Locate the cell with the specified text and output its (x, y) center coordinate. 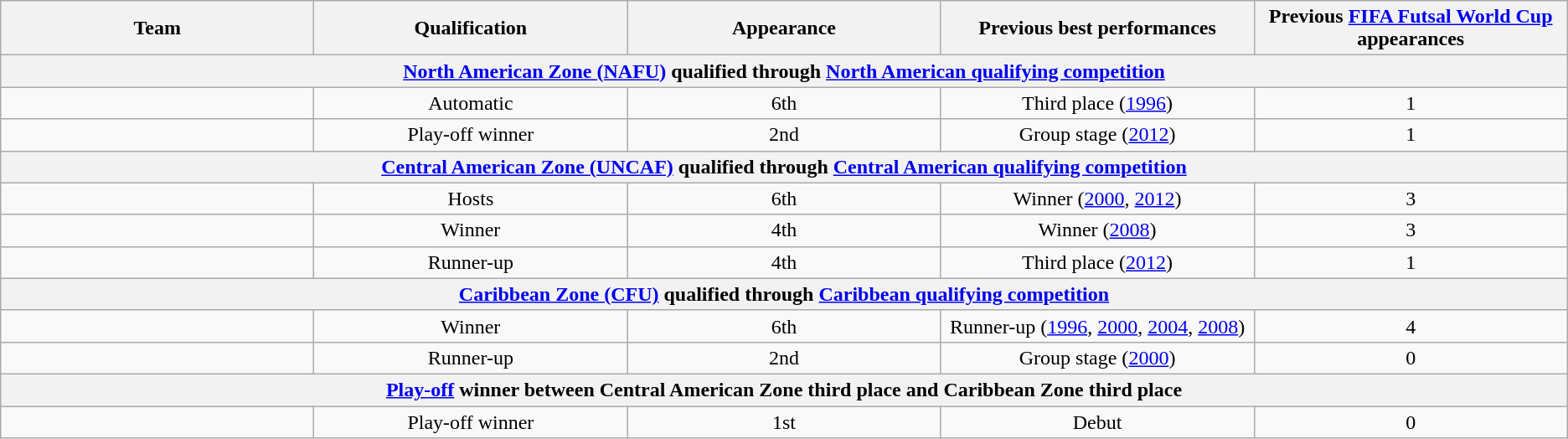
Previous best performances (1097, 28)
4 (1411, 326)
Team (157, 28)
1st (784, 421)
Previous FIFA Futsal World Cup appearances (1411, 28)
North American Zone (NAFU) qualified through North American qualifying competition (784, 71)
Central American Zone (UNCAF) qualified through Central American qualifying competition (784, 167)
Group stage (2000) (1097, 358)
Winner (2000, 2012) (1097, 199)
Debut (1097, 421)
Automatic (471, 103)
Third place (2012) (1097, 262)
Play-off winner between Central American Zone third place and Caribbean Zone third place (784, 390)
Caribbean Zone (CFU) qualified through Caribbean qualifying competition (784, 294)
Appearance (784, 28)
Qualification (471, 28)
Third place (1996) (1097, 103)
Hosts (471, 199)
Runner-up (1996, 2000, 2004, 2008) (1097, 326)
Winner (2008) (1097, 230)
Group stage (2012) (1097, 135)
